Find where the given text appears and provide that cell's center as [X, Y] coordinate. 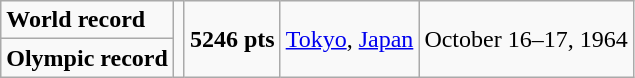
5246 pts [232, 39]
Tokyo, Japan [350, 39]
Olympic record [88, 58]
World record [88, 20]
October 16–17, 1964 [526, 39]
